Extract the (X, Y) coordinate from the center of the cell holding the provided text.  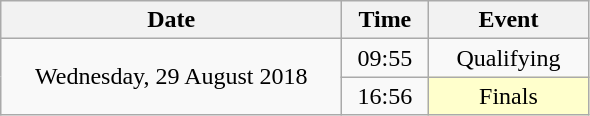
Qualifying (508, 58)
09:55 (385, 58)
Event (508, 20)
Finals (508, 96)
Wednesday, 29 August 2018 (172, 77)
Date (172, 20)
Time (385, 20)
16:56 (385, 96)
